Pinpoint the cell where the given text exists, returning its (X, Y) midpoint coordinate. 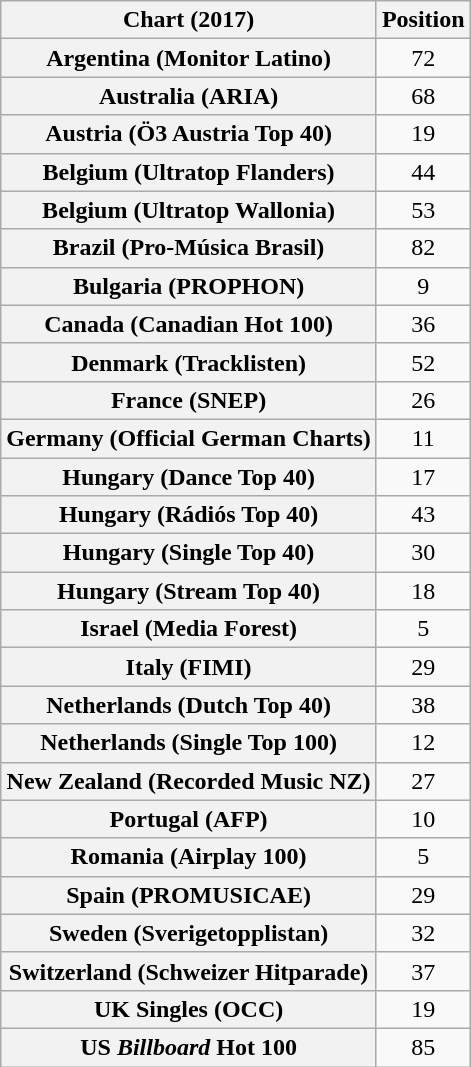
Hungary (Stream Top 40) (189, 591)
Bulgaria (PROPHON) (189, 286)
Portugal (AFP) (189, 819)
Israel (Media Forest) (189, 629)
82 (423, 248)
Austria (Ö3 Austria Top 40) (189, 134)
Australia (ARIA) (189, 96)
44 (423, 172)
Spain (PROMUSICAE) (189, 895)
Switzerland (Schweizer Hitparade) (189, 971)
US Billboard Hot 100 (189, 1047)
38 (423, 705)
Belgium (Ultratop Flanders) (189, 172)
Belgium (Ultratop Wallonia) (189, 210)
Position (423, 20)
12 (423, 743)
Brazil (Pro-Música Brasil) (189, 248)
Netherlands (Single Top 100) (189, 743)
Argentina (Monitor Latino) (189, 58)
Denmark (Tracklisten) (189, 362)
New Zealand (Recorded Music NZ) (189, 781)
36 (423, 324)
Sweden (Sverigetopplistan) (189, 933)
26 (423, 400)
Romania (Airplay 100) (189, 857)
72 (423, 58)
52 (423, 362)
Germany (Official German Charts) (189, 438)
17 (423, 477)
37 (423, 971)
30 (423, 553)
27 (423, 781)
Netherlands (Dutch Top 40) (189, 705)
Italy (FIMI) (189, 667)
18 (423, 591)
10 (423, 819)
Chart (2017) (189, 20)
32 (423, 933)
Hungary (Single Top 40) (189, 553)
Hungary (Rádiós Top 40) (189, 515)
Canada (Canadian Hot 100) (189, 324)
53 (423, 210)
9 (423, 286)
Hungary (Dance Top 40) (189, 477)
85 (423, 1047)
68 (423, 96)
UK Singles (OCC) (189, 1009)
43 (423, 515)
11 (423, 438)
France (SNEP) (189, 400)
